Pinpoint the cell where the given text exists, returning its [x, y] midpoint coordinate. 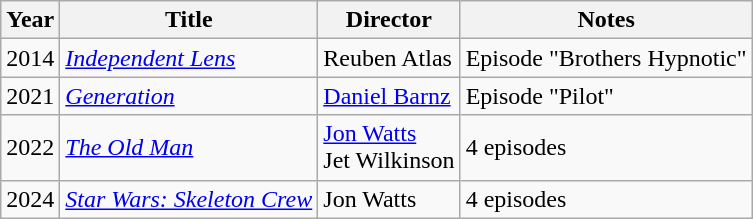
2022 [30, 148]
Episode "Brothers Hypnotic" [606, 58]
Jon WattsJet Wilkinson [389, 148]
Director [389, 20]
2021 [30, 96]
Notes [606, 20]
Year [30, 20]
2024 [30, 199]
Daniel Barnz [389, 96]
Independent Lens [189, 58]
2014 [30, 58]
Jon Watts [389, 199]
The Old Man [189, 148]
Episode "Pilot" [606, 96]
Title [189, 20]
Reuben Atlas [389, 58]
Star Wars: Skeleton Crew [189, 199]
Generation [189, 96]
